Scan for the cell matching the given text and deliver its [x, y] coordinate at center. 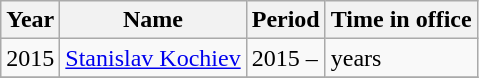
Time in office [401, 20]
2015 – [286, 58]
years [401, 58]
Year [30, 20]
2015 [30, 58]
Stanislav Kochiev [153, 58]
Name [153, 20]
Period [286, 20]
